Scan for the cell matching the given text and deliver its [X, Y] coordinate at center. 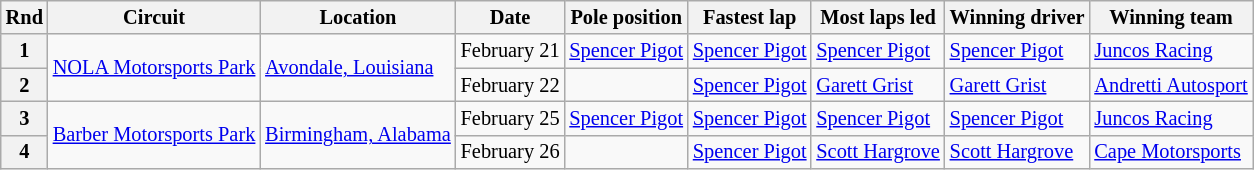
February 25 [510, 118]
Rnd [24, 17]
Avondale, Louisiana [358, 68]
3 [24, 118]
Cape Motorsports [1170, 152]
NOLA Motorsports Park [154, 68]
February 21 [510, 51]
Circuit [154, 17]
February 26 [510, 152]
Most laps led [878, 17]
Barber Motorsports Park [154, 134]
1 [24, 51]
Andretti Autosport [1170, 85]
Pole position [626, 17]
Date [510, 17]
February 22 [510, 85]
Fastest lap [750, 17]
4 [24, 152]
Winning team [1170, 17]
Location [358, 17]
Birmingham, Alabama [358, 134]
Winning driver [1018, 17]
2 [24, 85]
